Identify which cell holds the provided text, then report its (x, y) central coordinate. 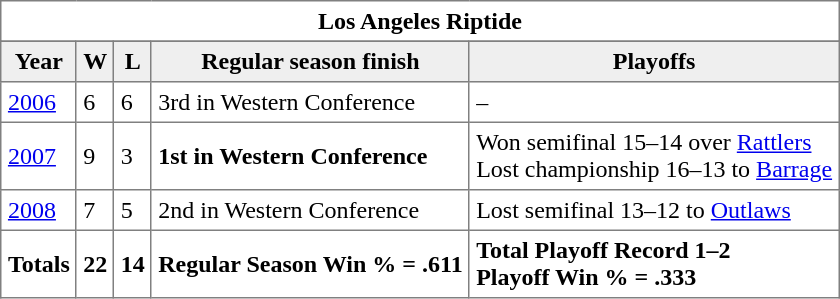
1st in Western Conference (310, 156)
Total Playoff Record 1–2 Playoff Win % = .333 (654, 264)
3 (133, 156)
W (95, 61)
2006 (38, 102)
3rd in Western Conference (310, 102)
Lost semifinal 13–12 to Outlaws (654, 210)
9 (95, 156)
14 (133, 264)
Totals (38, 264)
2nd in Western Conference (310, 210)
2007 (38, 156)
22 (95, 264)
Playoffs (654, 61)
Los Angeles Riptide (420, 21)
– (654, 102)
Year (38, 61)
2008 (38, 210)
Won semifinal 15–14 over Rattlers Lost championship 16–13 to Barrage (654, 156)
Regular Season Win % = .611 (310, 264)
5 (133, 210)
Regular season finish (310, 61)
L (133, 61)
7 (95, 210)
